Extract the [x, y] coordinate from the center of the cell holding the provided text.  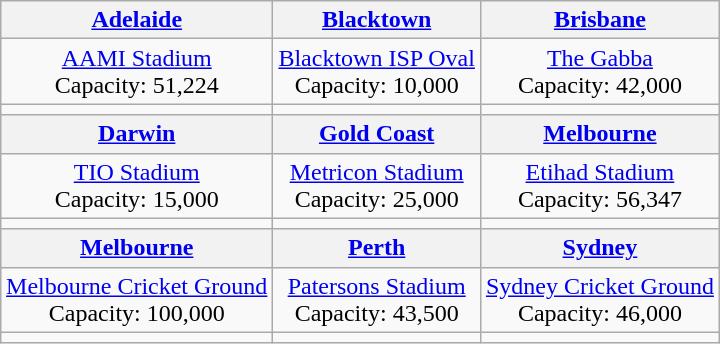
Brisbane [600, 20]
Sydney [600, 248]
Darwin [137, 134]
Blacktown [376, 20]
Blacktown ISP OvalCapacity: 10,000 [376, 72]
Adelaide [137, 20]
Patersons StadiumCapacity: 43,500 [376, 300]
Gold Coast [376, 134]
AAMI StadiumCapacity: 51,224 [137, 72]
Melbourne Cricket GroundCapacity: 100,000 [137, 300]
The GabbaCapacity: 42,000 [600, 72]
Etihad StadiumCapacity: 56,347 [600, 186]
Perth [376, 248]
TIO StadiumCapacity: 15,000 [137, 186]
Sydney Cricket GroundCapacity: 46,000 [600, 300]
Metricon StadiumCapacity: 25,000 [376, 186]
